Scan for the cell matching the given text and deliver its [X, Y] coordinate at center. 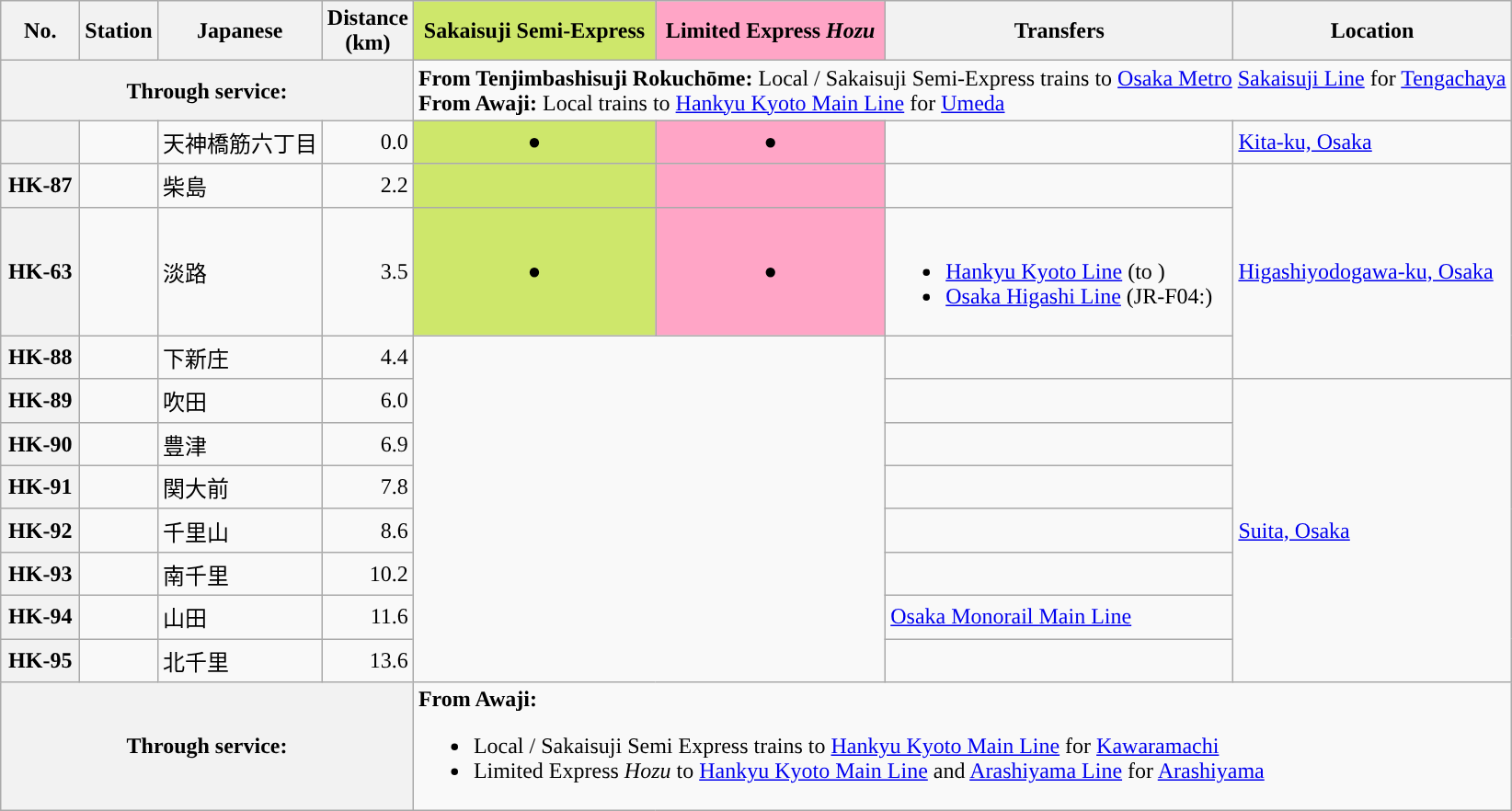
8.6 [368, 530]
Hankyu Kyoto Line (to ) Osaka Higashi Line (JR-F04:) [1060, 271]
HK-88 [40, 357]
3.5 [368, 271]
HK-91 [40, 487]
HK-90 [40, 443]
Distance (km) [368, 31]
千里山 [239, 530]
HK-87 [40, 186]
Kita-ku, Osaka [1372, 142]
Osaka Monorail Main Line [1060, 616]
HK-95 [40, 660]
柴島 [239, 186]
2.2 [368, 186]
Location [1372, 31]
吹田 [239, 401]
Transfers [1060, 31]
11.6 [368, 616]
Higashiyodogawa-ku, Osaka [1372, 271]
Limited Express Hozu [771, 31]
10.2 [368, 574]
北千里 [239, 660]
Sakaisuji Semi-Express [533, 31]
Station [119, 31]
HK-89 [40, 401]
天神橋筋六丁目 [239, 142]
13.6 [368, 660]
南千里 [239, 574]
HK-63 [40, 271]
0.0 [368, 142]
Suita, Osaka [1372, 530]
Japanese [239, 31]
No. [40, 31]
HK-94 [40, 616]
7.8 [368, 487]
淡路 [239, 271]
HK-92 [40, 530]
6.9 [368, 443]
4.4 [368, 357]
下新庄 [239, 357]
6.0 [368, 401]
山田 [239, 616]
関大前 [239, 487]
豊津 [239, 443]
HK-93 [40, 574]
